Find where the given text appears and provide that cell's center as [x, y] coordinate. 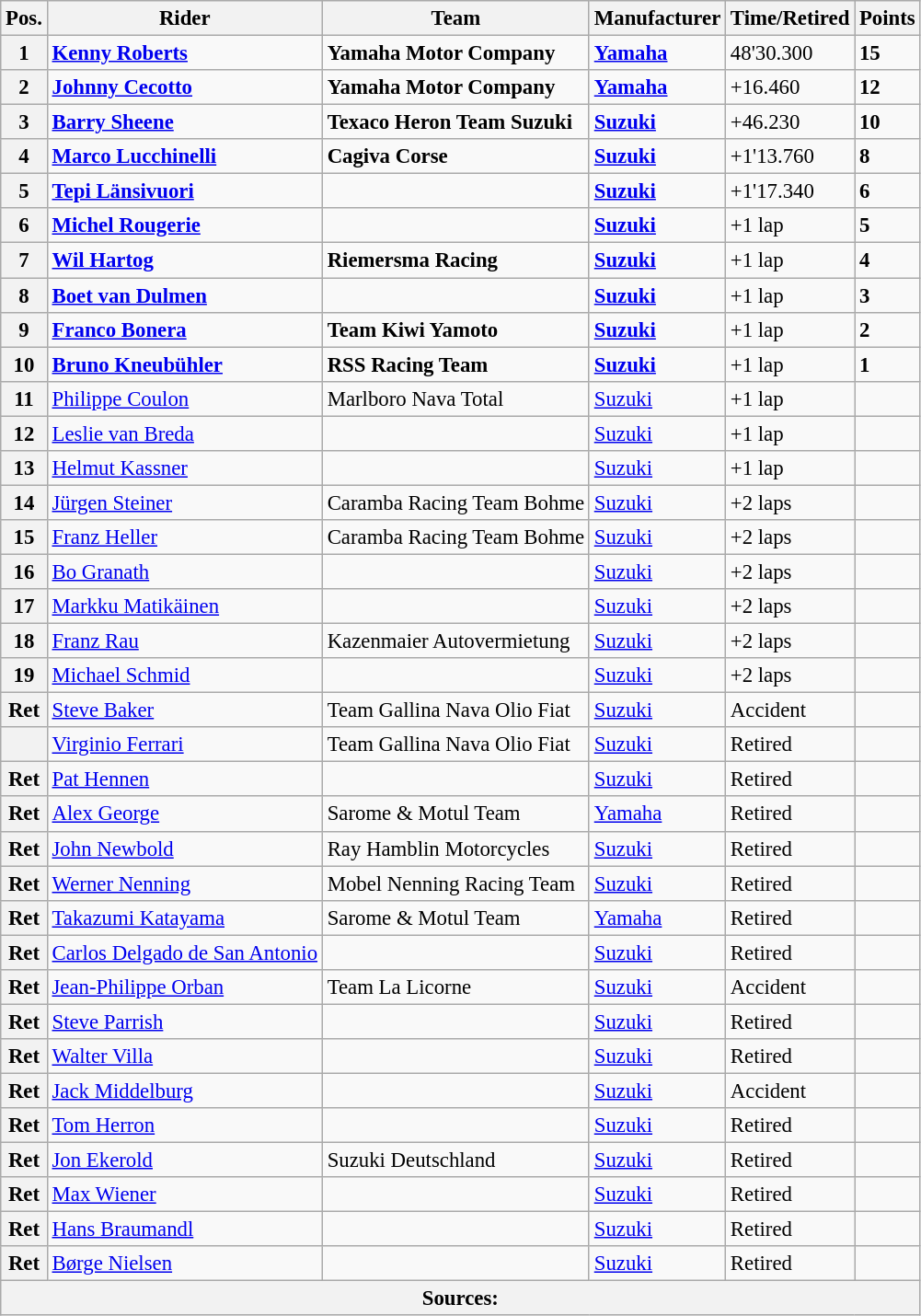
Mobel Nenning Racing Team [455, 883]
Marco Lucchinelli [184, 156]
Rider [184, 18]
14 [24, 502]
Team Kiwi Yamoto [455, 329]
Takazumi Katayama [184, 918]
Points [887, 18]
+1'17.340 [790, 191]
Hans Braumandl [184, 1229]
Team La Licorne [455, 987]
Michael Schmid [184, 675]
Steve Baker [184, 710]
Carlos Delgado de San Antonio [184, 952]
+1'13.760 [790, 156]
Jean-Philippe Orban [184, 987]
Pat Hennen [184, 779]
Jon Ekerold [184, 1160]
13 [24, 468]
John Newbold [184, 848]
Franco Bonera [184, 329]
Virginio Ferrari [184, 745]
Leslie van Breda [184, 433]
Jürgen Steiner [184, 502]
Barry Sheene [184, 122]
Steve Parrish [184, 1022]
Texaco Heron Team Suzuki [455, 122]
+16.460 [790, 87]
Alex George [184, 814]
Philippe Coulon [184, 398]
Franz Heller [184, 537]
Max Wiener [184, 1195]
Riemersma Racing [455, 260]
Pos. [24, 18]
Suzuki Deutschland [455, 1160]
Cagiva Corse [455, 156]
18 [24, 641]
Boet van Dulmen [184, 295]
RSS Racing Team [455, 364]
7 [24, 260]
+46.230 [790, 122]
Markku Matikäinen [184, 606]
Time/Retired [790, 18]
Wil Hartog [184, 260]
11 [24, 398]
Tom Herron [184, 1126]
Walter Villa [184, 1056]
Franz Rau [184, 641]
Kazenmaier Autovermietung [455, 641]
Sources: [460, 1299]
Bruno Kneubühler [184, 364]
Kenny Roberts [184, 53]
Bo Granath [184, 571]
Ray Hamblin Motorcycles [455, 848]
19 [24, 675]
Johnny Cecotto [184, 87]
17 [24, 606]
16 [24, 571]
Werner Nenning [184, 883]
48'30.300 [790, 53]
Manufacturer [657, 18]
Helmut Kassner [184, 468]
Tepi Länsivuori [184, 191]
Michel Rougerie [184, 225]
Team [455, 18]
Jack Middelburg [184, 1091]
Børge Nielsen [184, 1264]
Marlboro Nava Total [455, 398]
9 [24, 329]
